Identify which cell holds the provided text, then report its [X, Y] central coordinate. 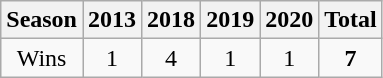
7 [351, 58]
4 [172, 58]
2018 [172, 20]
Wins [42, 58]
Season [42, 20]
Total [351, 20]
2019 [230, 20]
2013 [112, 20]
2020 [290, 20]
